Pinpoint the cell where the given text exists, returning its (X, Y) midpoint coordinate. 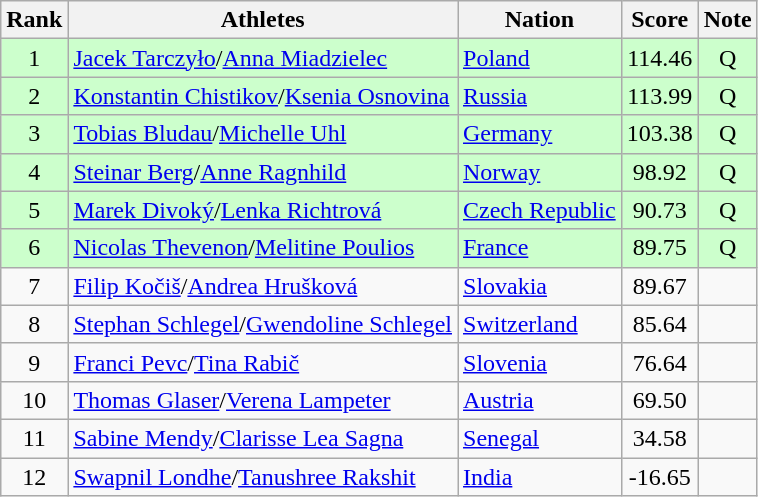
2 (34, 96)
10 (34, 400)
85.64 (660, 324)
Nicolas Thevenon/Melitine Poulios (263, 248)
11 (34, 438)
Slovakia (540, 286)
Franci Pevc/Tina Rabič (263, 362)
Czech Republic (540, 210)
France (540, 248)
Norway (540, 172)
89.67 (660, 286)
Switzerland (540, 324)
Konstantin Chistikov/Ksenia Osnovina (263, 96)
4 (34, 172)
Austria (540, 400)
89.75 (660, 248)
Steinar Berg/Anne Ragnhild (263, 172)
Score (660, 20)
Athletes (263, 20)
76.64 (660, 362)
Nation (540, 20)
Sabine Mendy/Clarisse Lea Sagna (263, 438)
3 (34, 134)
7 (34, 286)
8 (34, 324)
Russia (540, 96)
India (540, 477)
1 (34, 58)
Note (728, 20)
Filip Kočiš/Andrea Hrušková (263, 286)
103.38 (660, 134)
-16.65 (660, 477)
Germany (540, 134)
Rank (34, 20)
Tobias Bludau/Michelle Uhl (263, 134)
Jacek Tarczyło/Anna Miadzielec (263, 58)
34.58 (660, 438)
Slovenia (540, 362)
Swapnil Londhe/Tanushree Rakshit (263, 477)
9 (34, 362)
114.46 (660, 58)
90.73 (660, 210)
98.92 (660, 172)
Stephan Schlegel/Gwendoline Schlegel (263, 324)
113.99 (660, 96)
Poland (540, 58)
69.50 (660, 400)
Marek Divoký/Lenka Richtrová (263, 210)
6 (34, 248)
Senegal (540, 438)
12 (34, 477)
Thomas Glaser/Verena Lampeter (263, 400)
5 (34, 210)
